Return the [x, y] coordinate for the center point of the cell that contains the specified text.  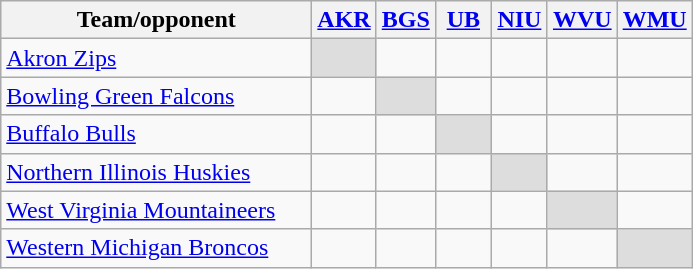
Northern Illinois Huskies [156, 172]
BGS [406, 20]
West Virginia Mountaineers [156, 210]
Akron Zips [156, 58]
UB [463, 20]
WMU [654, 20]
Buffalo Bulls [156, 134]
Western Michigan Broncos [156, 248]
NIU [519, 20]
AKR [344, 20]
WVU [582, 20]
Team/opponent [156, 20]
Bowling Green Falcons [156, 96]
